Output the [x, y] coordinate of the center of the cell containing the given text.  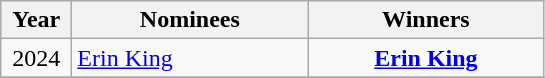
Year [36, 20]
Nominees [190, 20]
Winners [426, 20]
2024 [36, 58]
